Provide the [X, Y] coordinate of the cell's center where the given text is located.  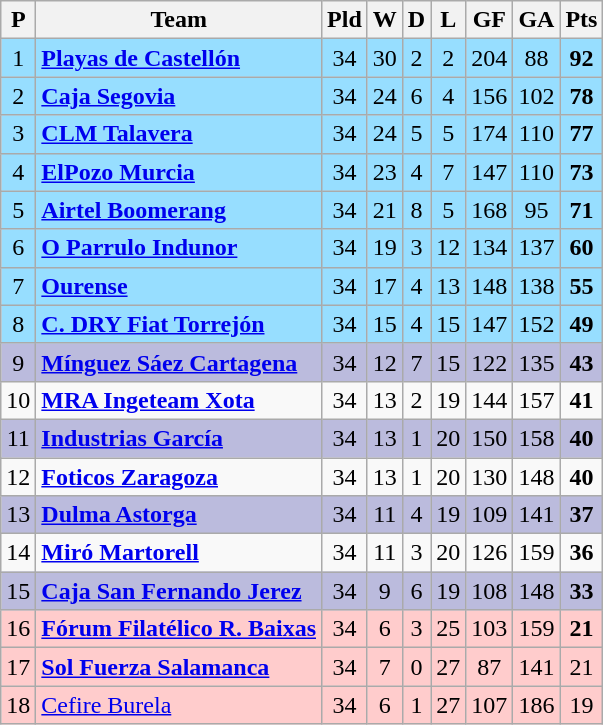
Pts [582, 20]
Miró Martorell [179, 553]
156 [490, 96]
Ourense [179, 286]
P [18, 20]
108 [490, 591]
43 [582, 362]
150 [490, 438]
Pld [345, 20]
49 [582, 324]
73 [582, 172]
C. DRY Fiat Torrejón [179, 324]
134 [490, 248]
D [416, 20]
GA [536, 20]
92 [582, 58]
87 [490, 667]
O Parrulo Indunor [179, 248]
Fórum Filatélico R. Baixas [179, 629]
144 [490, 400]
152 [536, 324]
0 [416, 667]
Cefire Burela [179, 705]
102 [536, 96]
88 [536, 58]
23 [384, 172]
Caja Segovia [179, 96]
36 [582, 553]
71 [582, 210]
158 [536, 438]
Mínguez Sáez Cartagena [179, 362]
Foticos Zaragoza [179, 477]
Industrias García [179, 438]
126 [490, 553]
Airtel Boomerang [179, 210]
107 [490, 705]
14 [18, 553]
18 [18, 705]
138 [536, 286]
25 [448, 629]
135 [536, 362]
Sol Fuerza Salamanca [179, 667]
10 [18, 400]
186 [536, 705]
157 [536, 400]
109 [490, 515]
204 [490, 58]
41 [582, 400]
168 [490, 210]
16 [18, 629]
GF [490, 20]
Playas de Castellón [179, 58]
W [384, 20]
122 [490, 362]
103 [490, 629]
137 [536, 248]
CLM Talavera [179, 134]
60 [582, 248]
37 [582, 515]
Dulma Astorga [179, 515]
33 [582, 591]
Team [179, 20]
55 [582, 286]
174 [490, 134]
MRA Ingeteam Xota [179, 400]
77 [582, 134]
Caja San Fernando Jerez [179, 591]
95 [536, 210]
L [448, 20]
30 [384, 58]
ElPozo Murcia [179, 172]
130 [490, 477]
78 [582, 96]
